Detect which cell encompasses the target text, then output its (x, y) center coordinate. 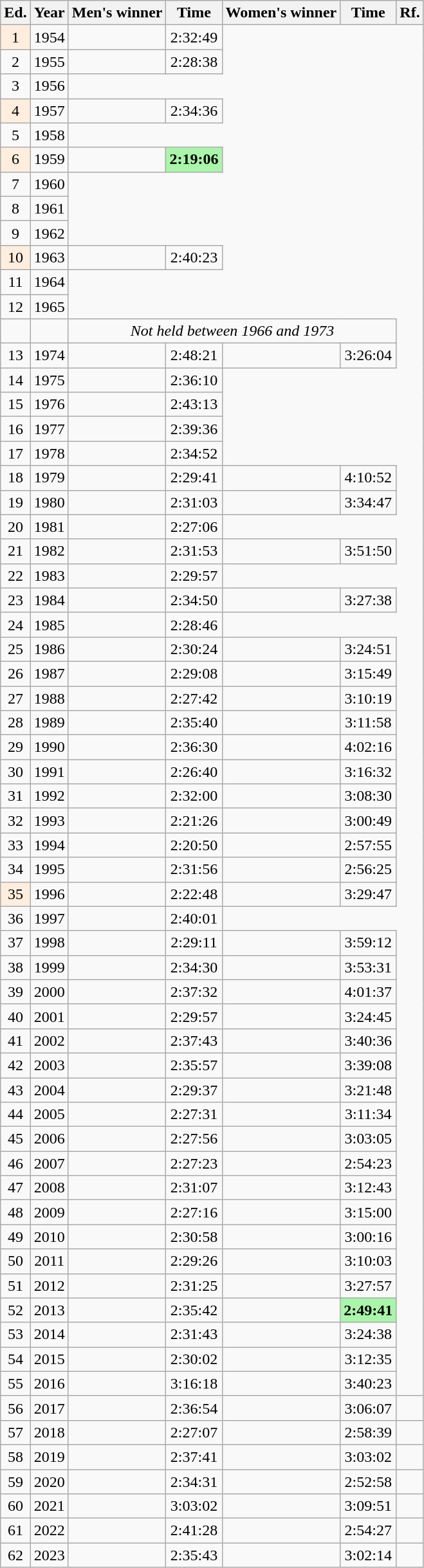
2:36:10 (194, 380)
3:06:07 (368, 1408)
4:01:37 (368, 992)
26 (15, 673)
2018 (49, 1432)
1959 (49, 160)
2:27:31 (194, 1115)
1955 (49, 62)
54 (15, 1359)
2021 (49, 1506)
2:27:56 (194, 1139)
2:58:39 (368, 1432)
48 (15, 1212)
2:39:36 (194, 429)
1961 (49, 208)
2:49:41 (368, 1310)
1963 (49, 257)
44 (15, 1115)
1993 (49, 821)
3:34:47 (368, 502)
2:34:30 (194, 967)
19 (15, 502)
3:29:47 (368, 894)
3:11:34 (368, 1115)
2:26:40 (194, 772)
33 (15, 845)
2:31:43 (194, 1335)
1980 (49, 502)
1997 (49, 918)
2011 (49, 1261)
20 (15, 527)
57 (15, 1432)
1984 (49, 600)
2023 (49, 1555)
1981 (49, 527)
2:31:07 (194, 1188)
1996 (49, 894)
62 (15, 1555)
2:52:58 (368, 1481)
1954 (49, 37)
13 (15, 356)
3:03:05 (368, 1139)
1989 (49, 723)
2:37:32 (194, 992)
3:26:04 (368, 356)
11 (15, 282)
3:08:30 (368, 796)
1991 (49, 772)
2:30:24 (194, 649)
5 (15, 135)
52 (15, 1310)
47 (15, 1188)
2:40:23 (194, 257)
2:34:52 (194, 453)
21 (15, 551)
Not held between 1966 and 1973 (232, 331)
40 (15, 1016)
2:30:58 (194, 1237)
49 (15, 1237)
1988 (49, 698)
41 (15, 1041)
1985 (49, 624)
1987 (49, 673)
3:40:23 (368, 1383)
2:32:00 (194, 796)
3:02:14 (368, 1555)
46 (15, 1163)
3:10:19 (368, 698)
2017 (49, 1408)
24 (15, 624)
2:37:43 (194, 1041)
4:10:52 (368, 478)
18 (15, 478)
1983 (49, 576)
2:20:50 (194, 845)
2001 (49, 1016)
Ed. (15, 13)
2:54:27 (368, 1531)
2:40:01 (194, 918)
Men's winner (117, 13)
1998 (49, 943)
2:27:06 (194, 527)
2009 (49, 1212)
2016 (49, 1383)
2:36:54 (194, 1408)
42 (15, 1065)
9 (15, 233)
1976 (49, 405)
2012 (49, 1286)
1986 (49, 649)
3:21:48 (368, 1090)
2:34:50 (194, 600)
2:35:40 (194, 723)
2007 (49, 1163)
8 (15, 208)
3:39:08 (368, 1065)
7 (15, 184)
3:59:12 (368, 943)
1978 (49, 453)
34 (15, 870)
2:56:25 (368, 870)
23 (15, 600)
58 (15, 1457)
3:51:50 (368, 551)
12 (15, 307)
2:27:23 (194, 1163)
2:54:23 (368, 1163)
1958 (49, 135)
3:00:49 (368, 821)
Women's winner (281, 13)
2:35:42 (194, 1310)
39 (15, 992)
2:32:49 (194, 37)
1990 (49, 747)
2:31:53 (194, 551)
3:24:45 (368, 1016)
2:21:26 (194, 821)
2:48:21 (194, 356)
16 (15, 429)
3:10:03 (368, 1261)
2:31:03 (194, 502)
37 (15, 943)
2:28:38 (194, 62)
1979 (49, 478)
27 (15, 698)
22 (15, 576)
2:31:56 (194, 870)
2020 (49, 1481)
3:16:32 (368, 772)
3:09:51 (368, 1506)
3:12:43 (368, 1188)
1 (15, 37)
3:15:00 (368, 1212)
61 (15, 1531)
2:29:41 (194, 478)
3:16:18 (194, 1383)
2015 (49, 1359)
2:27:42 (194, 698)
4:02:16 (368, 747)
43 (15, 1090)
2:28:46 (194, 624)
1957 (49, 111)
1962 (49, 233)
2002 (49, 1041)
2:34:31 (194, 1481)
2:27:07 (194, 1432)
10 (15, 257)
2:31:25 (194, 1286)
Rf. (410, 13)
1956 (49, 86)
38 (15, 967)
2 (15, 62)
28 (15, 723)
1960 (49, 184)
2004 (49, 1090)
2019 (49, 1457)
Year (49, 13)
2:41:28 (194, 1531)
14 (15, 380)
56 (15, 1408)
53 (15, 1335)
2000 (49, 992)
3:12:35 (368, 1359)
2022 (49, 1531)
36 (15, 918)
3 (15, 86)
2005 (49, 1115)
3:53:31 (368, 967)
2014 (49, 1335)
2010 (49, 1237)
59 (15, 1481)
35 (15, 894)
2:29:37 (194, 1090)
2003 (49, 1065)
1994 (49, 845)
45 (15, 1139)
2:22:48 (194, 894)
2:29:11 (194, 943)
2006 (49, 1139)
25 (15, 649)
2:34:36 (194, 111)
1977 (49, 429)
15 (15, 405)
2013 (49, 1310)
4 (15, 111)
1965 (49, 307)
2:36:30 (194, 747)
17 (15, 453)
2:43:13 (194, 405)
51 (15, 1286)
3:24:38 (368, 1335)
3:00:16 (368, 1237)
2:29:26 (194, 1261)
6 (15, 160)
55 (15, 1383)
3:11:58 (368, 723)
1995 (49, 870)
2:29:08 (194, 673)
1974 (49, 356)
2:30:02 (194, 1359)
50 (15, 1261)
2:27:16 (194, 1212)
30 (15, 772)
1992 (49, 796)
2:19:06 (194, 160)
1964 (49, 282)
3:40:36 (368, 1041)
2:35:43 (194, 1555)
2008 (49, 1188)
1975 (49, 380)
2:37:41 (194, 1457)
1999 (49, 967)
3:15:49 (368, 673)
29 (15, 747)
3:27:38 (368, 600)
1982 (49, 551)
2:35:57 (194, 1065)
32 (15, 821)
3:24:51 (368, 649)
31 (15, 796)
2:57:55 (368, 845)
3:27:57 (368, 1286)
60 (15, 1506)
